Detect which cell encompasses the target text, then output its (x, y) center coordinate. 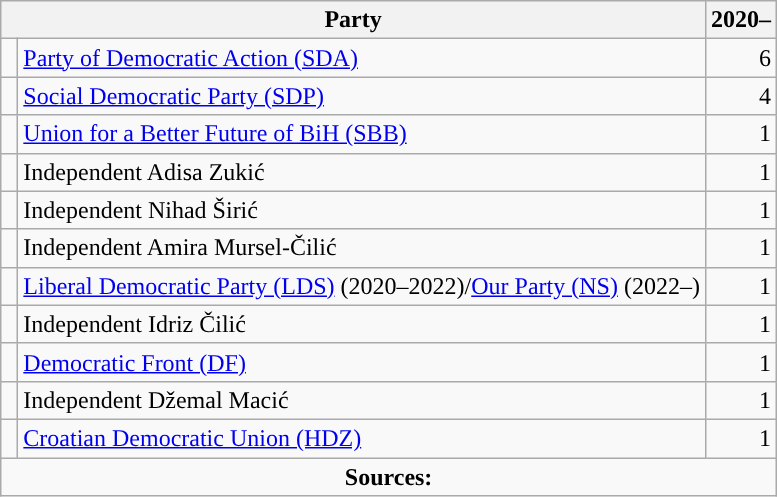
Independent Džemal Macić (362, 400)
Liberal Democratic Party (LDS) (2020–2022)/Our Party (NS) (2022–) (362, 286)
Croatian Democratic Union (HDZ) (362, 438)
Social Democratic Party (SDP) (362, 96)
Party (354, 20)
Independent Nihad Širić (362, 210)
Party of Democratic Action (SDA) (362, 58)
6 (740, 58)
Union for a Better Future of BiH (SBB) (362, 134)
Democratic Front (DF) (362, 362)
Independent Adisa Zukić (362, 172)
Sources: (389, 477)
Independent Idriz Čilić (362, 324)
2020– (740, 20)
4 (740, 96)
Independent Amira Mursel-Čilić (362, 248)
